Return the (X, Y) coordinate for the center point of the cell that contains the specified text.  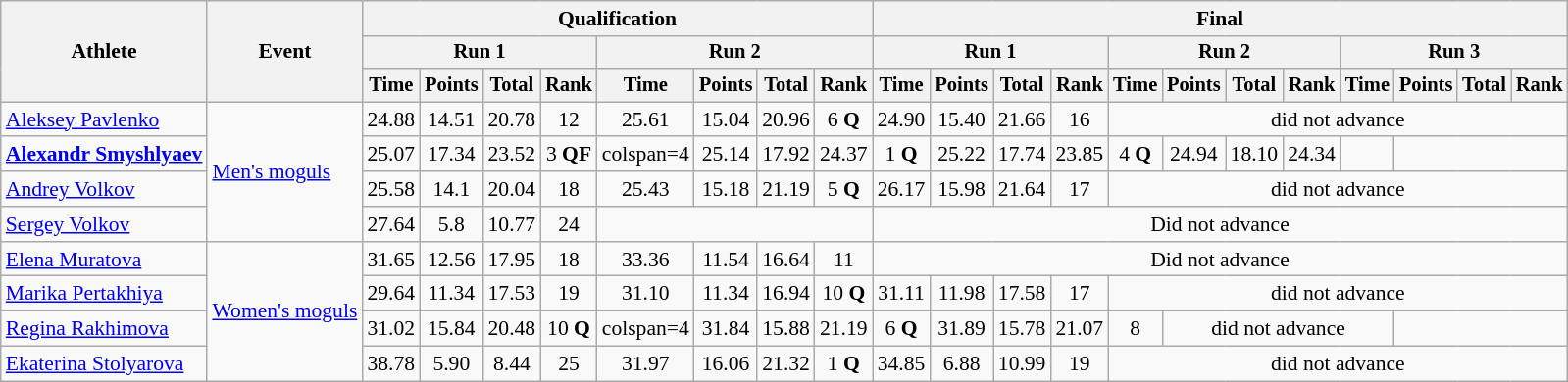
16.06 (726, 364)
31.84 (726, 329)
31.02 (390, 329)
4 Q (1136, 155)
31.11 (902, 294)
26.17 (902, 189)
16.64 (786, 260)
25.61 (645, 119)
25.43 (645, 189)
24 (569, 224)
25.58 (390, 189)
12 (569, 119)
Sergey Volkov (104, 224)
23.52 (512, 155)
10.99 (1022, 364)
17.34 (451, 155)
6.88 (961, 364)
Men's moguls (284, 171)
25 (569, 364)
Women's moguls (284, 311)
15.84 (451, 329)
20.48 (512, 329)
Athlete (104, 51)
16.94 (786, 294)
3 QF (569, 155)
15.88 (786, 329)
21.07 (1079, 329)
12.56 (451, 260)
18.10 (1255, 155)
Andrey Volkov (104, 189)
24.34 (1312, 155)
Final (1220, 19)
Elena Muratova (104, 260)
8 (1136, 329)
Qualification (617, 19)
15.40 (961, 119)
15.04 (726, 119)
8.44 (512, 364)
31.10 (645, 294)
15.78 (1022, 329)
31.89 (961, 329)
20.78 (512, 119)
15.18 (726, 189)
11 (843, 260)
14.51 (451, 119)
25.22 (961, 155)
24.90 (902, 119)
25.14 (726, 155)
16 (1079, 119)
21.64 (1022, 189)
Ekaterina Stolyarova (104, 364)
29.64 (390, 294)
Aleksey Pavlenko (104, 119)
11.54 (726, 260)
17.58 (1022, 294)
27.64 (390, 224)
31.97 (645, 364)
5 Q (843, 189)
Event (284, 51)
33.36 (645, 260)
5.8 (451, 224)
5.90 (451, 364)
31.65 (390, 260)
17.74 (1022, 155)
20.96 (786, 119)
14.1 (451, 189)
17.95 (512, 260)
34.85 (902, 364)
17.53 (512, 294)
17.92 (786, 155)
11.98 (961, 294)
25.07 (390, 155)
15.98 (961, 189)
38.78 (390, 364)
20.04 (512, 189)
Marika Pertakhiya (104, 294)
24.94 (1193, 155)
21.66 (1022, 119)
24.37 (843, 155)
Regina Rakhimova (104, 329)
Run 3 (1453, 53)
23.85 (1079, 155)
24.88 (390, 119)
21.32 (786, 364)
10.77 (512, 224)
Alexandr Smyshlyaev (104, 155)
